Extract the [x, y] coordinate from the center of the cell holding the provided text.  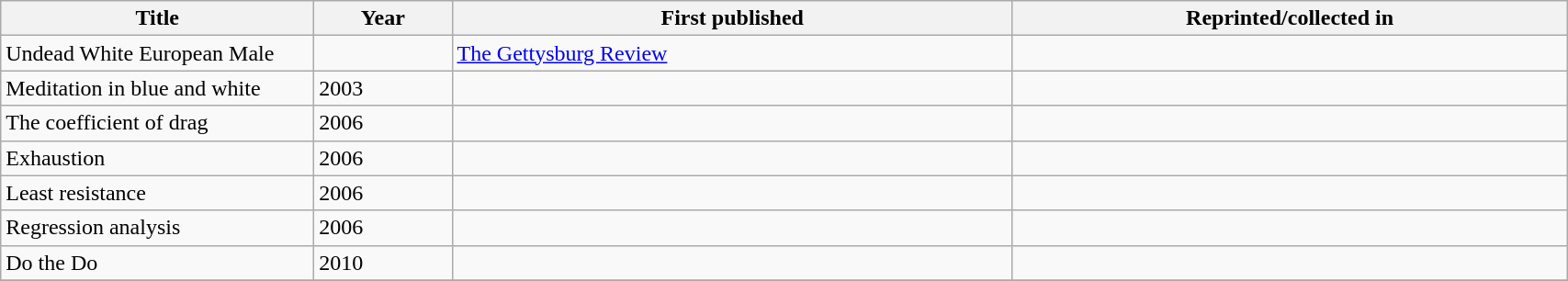
The Gettysburg Review [732, 53]
Exhaustion [158, 158]
Least resistance [158, 193]
2003 [383, 88]
2010 [383, 263]
Undead White European Male [158, 53]
First published [732, 18]
The coefficient of drag [158, 123]
Year [383, 18]
Title [158, 18]
Meditation in blue and white [158, 88]
Do the Do [158, 263]
Reprinted/collected in [1290, 18]
Regression analysis [158, 228]
